Output the (x, y) coordinate of the center of the cell containing the given text.  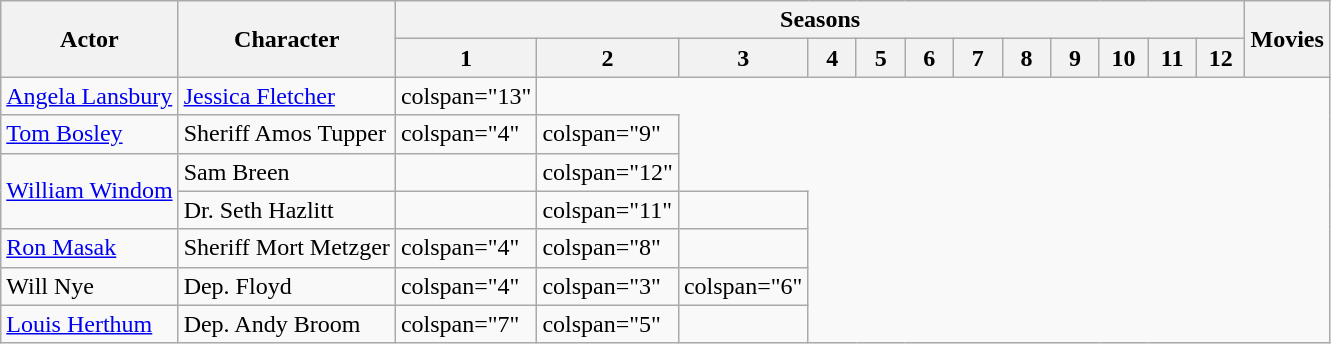
11 (1172, 58)
colspan="11" (608, 210)
6 (930, 58)
colspan="12" (608, 172)
Dr. Seth Hazlitt (286, 210)
5 (880, 58)
William Windom (90, 191)
Will Nye (90, 286)
Seasons (820, 20)
9 (1076, 58)
colspan="6" (743, 286)
12 (1220, 58)
Ron Masak (90, 248)
1 (466, 58)
7 (978, 58)
Movies (1287, 39)
Dep. Andy Broom (286, 324)
colspan="7" (466, 324)
Dep. Floyd (286, 286)
3 (743, 58)
Sheriff Mort Metzger (286, 248)
2 (608, 58)
8 (1026, 58)
colspan="9" (608, 134)
Angela Lansbury (90, 96)
Jessica Fletcher (286, 96)
colspan="3" (608, 286)
Actor (90, 39)
Sheriff Amos Tupper (286, 134)
Tom Bosley (90, 134)
10 (1124, 58)
Character (286, 39)
colspan="5" (608, 324)
colspan="13" (466, 96)
4 (832, 58)
Louis Herthum (90, 324)
colspan="8" (608, 248)
Sam Breen (286, 172)
